For the text-containing cell, return its midpoint in (X, Y) coordinate format. 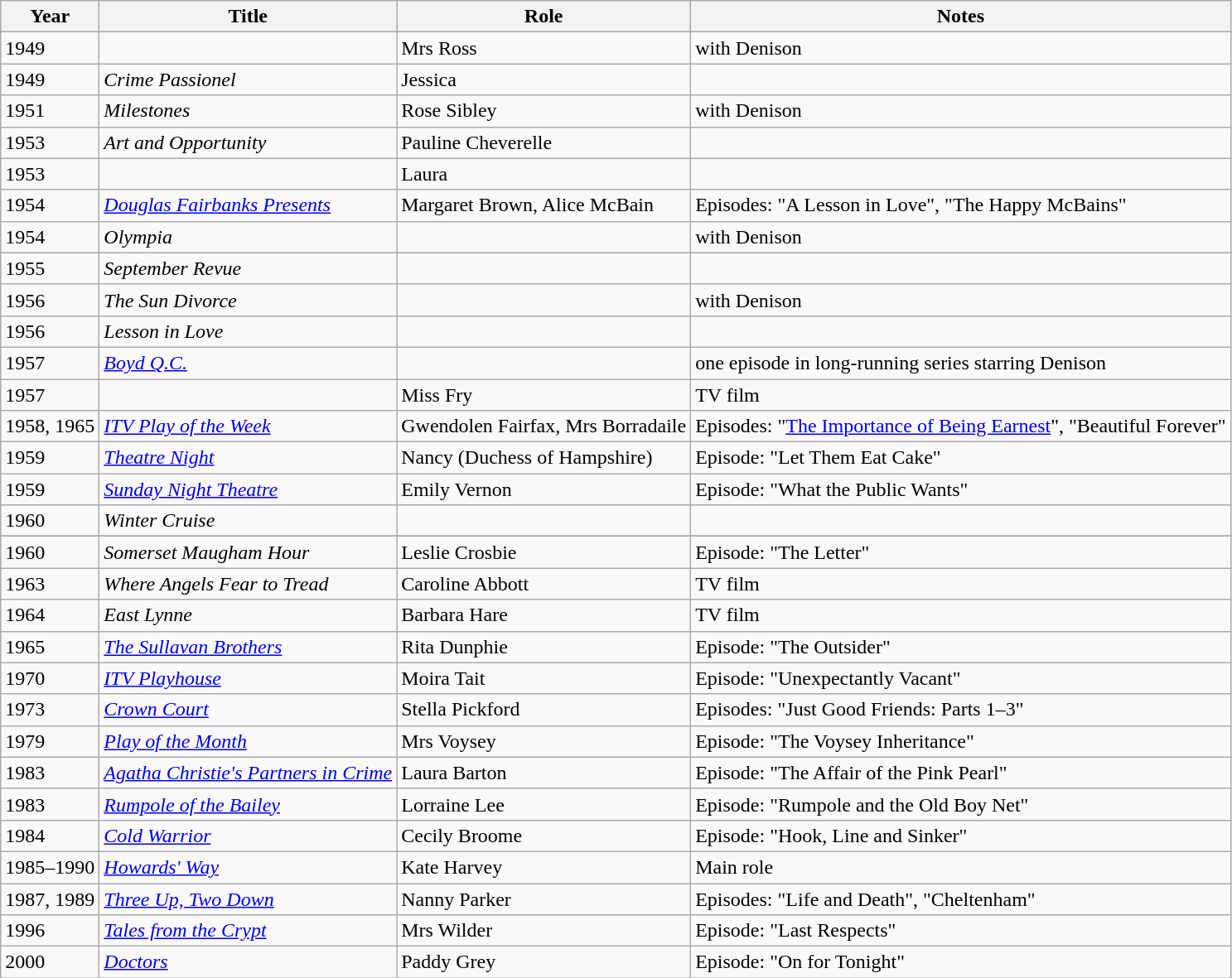
1965 (50, 647)
Cold Warrior (249, 836)
Episodes: "Life and Death", "Cheltenham" (961, 899)
Episode: "The Voysey Inheritance" (961, 741)
1964 (50, 615)
Margaret Brown, Alice McBain (544, 205)
Episodes: "Just Good Friends: Parts 1–3" (961, 710)
The Sun Divorce (249, 300)
1979 (50, 741)
Rose Sibley (544, 111)
Somerset Maugham Hour (249, 552)
Gwendolen Fairfax, Mrs Borradaile (544, 426)
Moira Tait (544, 678)
Crime Passionel (249, 79)
Episode: "Rumpole and the Old Boy Net" (961, 804)
1955 (50, 268)
Episode: "On for Tonight" (961, 962)
The Sullavan Brothers (249, 647)
Emily Vernon (544, 489)
Main role (961, 867)
1973 (50, 710)
Kate Harvey (544, 867)
Episode: "What the Public Wants" (961, 489)
Art and Opportunity (249, 142)
Nancy (Duchess of Hampshire) (544, 458)
Agatha Christie's Partners in Crime (249, 773)
Tales from the Crypt (249, 931)
Doctors (249, 962)
Boyd Q.C. (249, 363)
one episode in long-running series starring Denison (961, 363)
Role (544, 17)
Episode: "The Affair of the Pink Pearl" (961, 773)
Cecily Broome (544, 836)
Olympia (249, 237)
Mrs Wilder (544, 931)
Episodes: "The Importance of Being Earnest", "Beautiful Forever" (961, 426)
Howards' Way (249, 867)
Episode: "Unexpectantly Vacant" (961, 678)
Theatre Night (249, 458)
1985–1990 (50, 867)
Nanny Parker (544, 899)
1996 (50, 931)
Stella Pickford (544, 710)
1987, 1989 (50, 899)
Title (249, 17)
Sunday Night Theatre (249, 489)
Laura (544, 174)
Leslie Crosbie (544, 552)
Three Up, Two Down (249, 899)
1984 (50, 836)
Mrs Voysey (544, 741)
Play of the Month (249, 741)
East Lynne (249, 615)
Year (50, 17)
1958, 1965 (50, 426)
Barbara Hare (544, 615)
Where Angels Fear to Tread (249, 584)
Miss Fry (544, 395)
Lorraine Lee (544, 804)
ITV Playhouse (249, 678)
Paddy Grey (544, 962)
Milestones (249, 111)
Laura Barton (544, 773)
Episode: "Let Them Eat Cake" (961, 458)
2000 (50, 962)
Winter Cruise (249, 521)
Rita Dunphie (544, 647)
Episodes: "A Lesson in Love", "The Happy McBains" (961, 205)
Lesson in Love (249, 331)
Pauline Cheverelle (544, 142)
Jessica (544, 79)
1963 (50, 584)
Rumpole of the Bailey (249, 804)
Caroline Abbott (544, 584)
Crown Court (249, 710)
Episode: "Last Respects" (961, 931)
1951 (50, 111)
September Revue (249, 268)
Episode: "The Outsider" (961, 647)
ITV Play of the Week (249, 426)
Episode: "The Letter" (961, 552)
1970 (50, 678)
Episode: "Hook, Line and Sinker" (961, 836)
Mrs Ross (544, 48)
Douglas Fairbanks Presents (249, 205)
Notes (961, 17)
